Provide the (X, Y) coordinate of the cell's center where the given text is located.  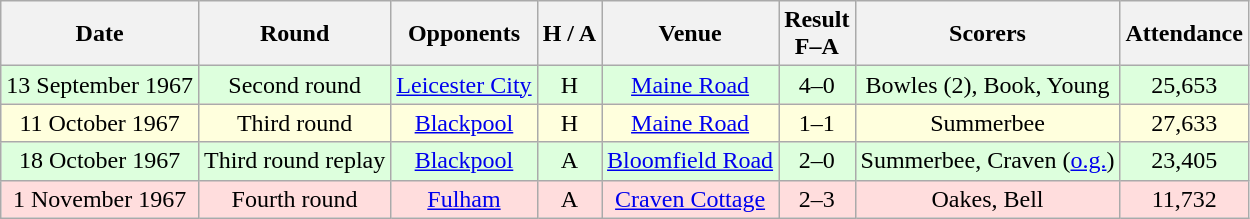
Date (100, 34)
Third round (294, 123)
13 September 1967 (100, 85)
18 October 1967 (100, 161)
Bowles (2), Book, Young (988, 85)
Third round replay (294, 161)
1 November 1967 (100, 199)
ResultF–A (817, 34)
1–1 (817, 123)
23,405 (1184, 161)
25,653 (1184, 85)
Craven Cottage (690, 199)
H / A (569, 34)
Fulham (464, 199)
Summerbee (988, 123)
Scorers (988, 34)
Venue (690, 34)
Opponents (464, 34)
Summerbee, Craven (o.g.) (988, 161)
11 October 1967 (100, 123)
Attendance (1184, 34)
Round (294, 34)
2–0 (817, 161)
Second round (294, 85)
Bloomfield Road (690, 161)
4–0 (817, 85)
27,633 (1184, 123)
Fourth round (294, 199)
11,732 (1184, 199)
Oakes, Bell (988, 199)
Leicester City (464, 85)
2–3 (817, 199)
